Capture the cell that displays the provided text and extract its (x, y) central coordinate. 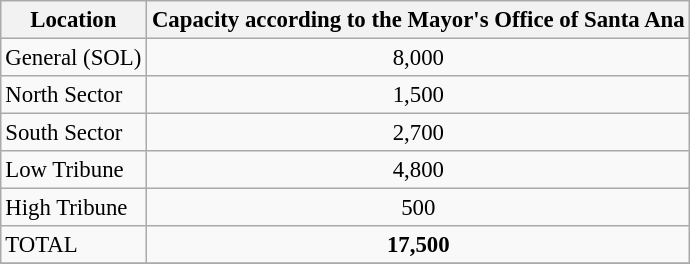
TOTAL (74, 245)
South Sector (74, 133)
8,000 (418, 58)
General (SOL) (74, 58)
High Tribune (74, 208)
2,700 (418, 133)
North Sector (74, 95)
500 (418, 208)
1,500 (418, 95)
4,800 (418, 170)
17,500 (418, 245)
Low Tribune (74, 170)
Capacity according to the Mayor's Office of Santa Ana (418, 20)
Location (74, 20)
